Pinpoint the cell where the given text exists, returning its (x, y) midpoint coordinate. 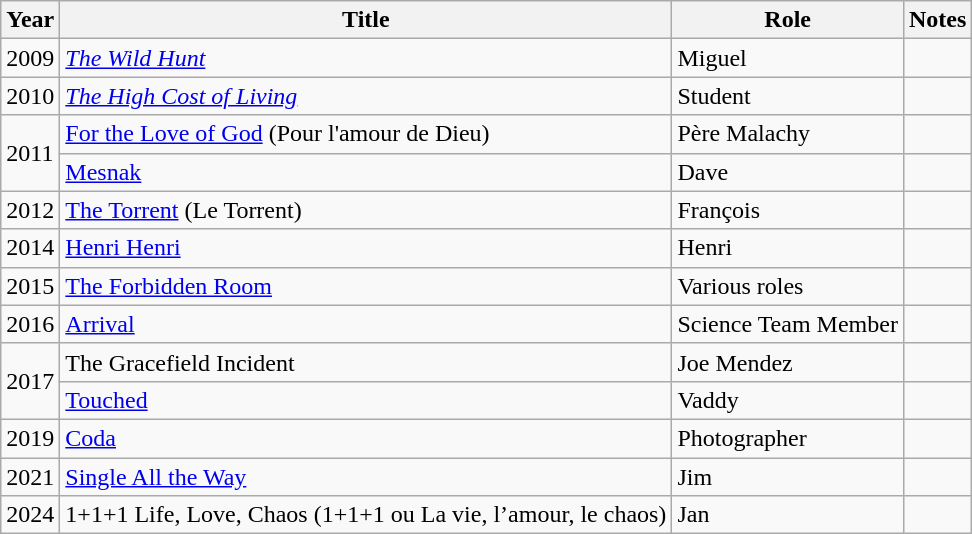
Henri (788, 248)
Role (788, 20)
2021 (30, 477)
Science Team Member (788, 324)
Title (366, 20)
Jan (788, 515)
The Torrent (Le Torrent) (366, 210)
2015 (30, 286)
The Wild Hunt (366, 58)
2014 (30, 248)
Mesnak (366, 172)
The Gracefield Incident (366, 362)
Touched (366, 400)
Miguel (788, 58)
Year (30, 20)
1+1+1 Life, Love, Chaos (1+1+1 ou La vie, l’amour, le chaos) (366, 515)
Arrival (366, 324)
Jim (788, 477)
Coda (366, 438)
The High Cost of Living (366, 96)
Student (788, 96)
Notes (937, 20)
François (788, 210)
2012 (30, 210)
2016 (30, 324)
For the Love of God (Pour l'amour de Dieu) (366, 134)
2009 (30, 58)
2024 (30, 515)
Joe Mendez (788, 362)
The Forbidden Room (366, 286)
Single All the Way (366, 477)
2017 (30, 381)
Henri Henri (366, 248)
2011 (30, 153)
Vaddy (788, 400)
Various roles (788, 286)
2010 (30, 96)
Dave (788, 172)
2019 (30, 438)
Père Malachy (788, 134)
Photographer (788, 438)
